Locate the cell with the specified text and output its (X, Y) center coordinate. 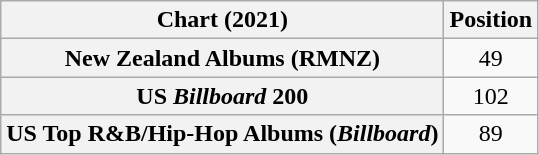
102 (491, 96)
US Top R&B/Hip-Hop Albums (Billboard) (222, 134)
US Billboard 200 (222, 96)
Position (491, 20)
Chart (2021) (222, 20)
New Zealand Albums (RMNZ) (222, 58)
49 (491, 58)
89 (491, 134)
